Search for the cell housing the specified text and yield its (X, Y) center coordinate. 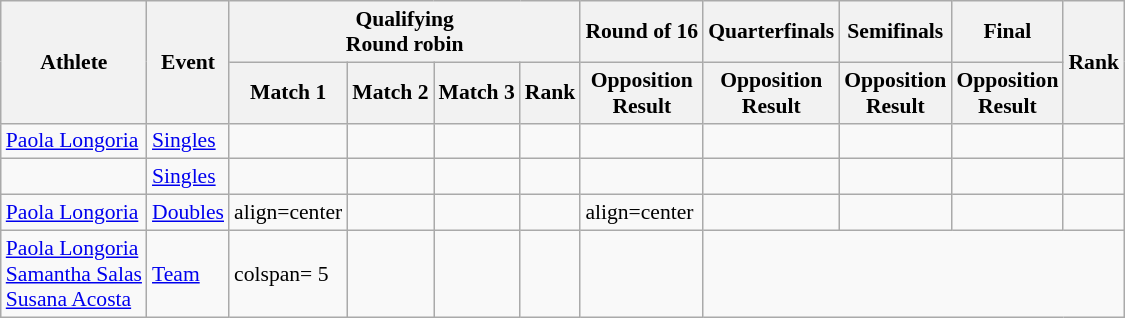
Match 3 (477, 92)
Match 1 (288, 92)
Doubles (188, 213)
Athlete (74, 62)
Semifinals (895, 32)
Team (188, 274)
colspan= 5 (288, 274)
Event (188, 62)
Final (1007, 32)
Paola LongoriaSamantha SalasSusana Acosta (74, 274)
Round of 16 (642, 32)
Match 2 (390, 92)
QualifyingRound robin (404, 32)
Quarterfinals (771, 32)
